Find where the given text appears and provide that cell's center as [x, y] coordinate. 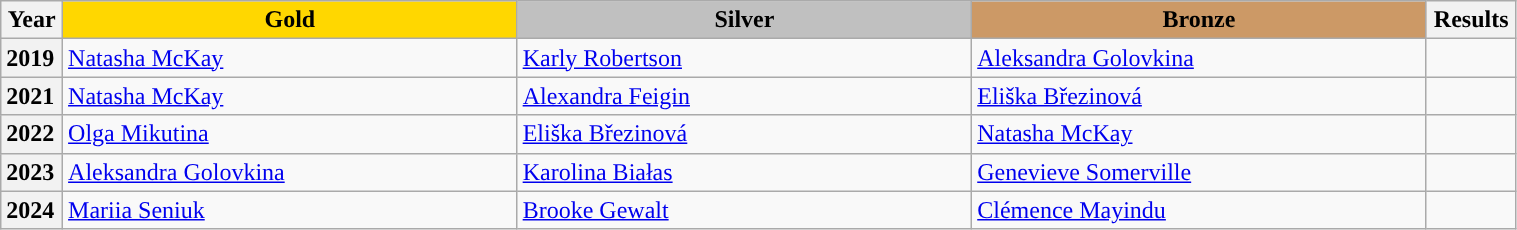
Gold [290, 20]
Bronze [1200, 20]
Genevieve Somerville [1200, 172]
Karly Robertson [744, 58]
2021 [32, 96]
2022 [32, 134]
2023 [32, 172]
Olga Mikutina [290, 134]
Mariia Seniuk [290, 210]
Clémence Mayindu [1200, 210]
Alexandra Feigin [744, 96]
2019 [32, 58]
2024 [32, 210]
Karolina Białas [744, 172]
Results [1471, 20]
Year [32, 20]
Silver [744, 20]
Brooke Gewalt [744, 210]
